Locate the cell with the specified text and output its [x, y] center coordinate. 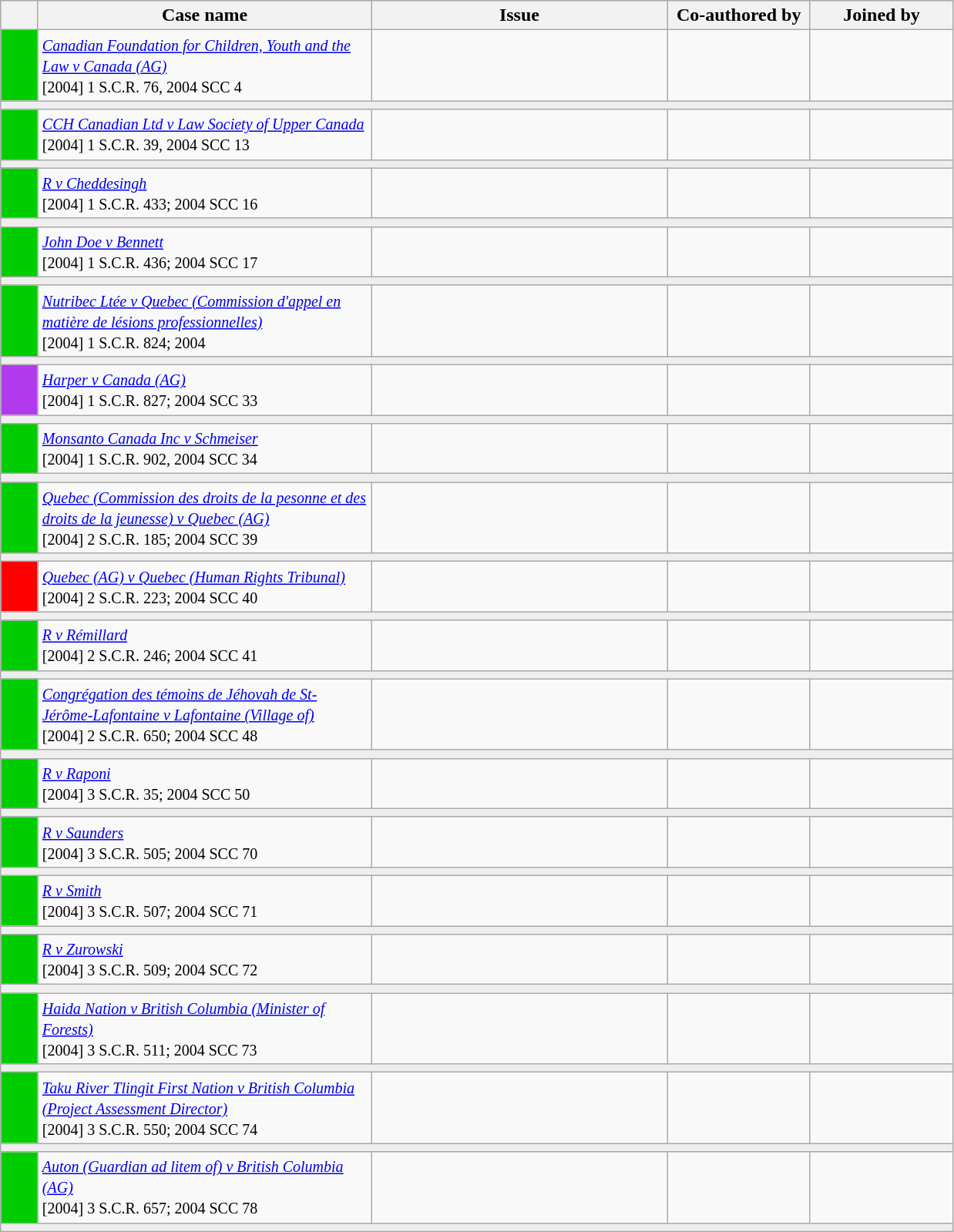
Case name [205, 15]
R v Cheddesingh [2004] 1 S.C.R. 433; 2004 SCC 16 [205, 193]
Co-authored by [738, 15]
Joined by [882, 15]
R v Raponi [2004] 3 S.C.R. 35; 2004 SCC 50 [205, 783]
R v Saunders [2004] 3 S.C.R. 505; 2004 SCC 70 [205, 841]
Nutribec Ltée v Quebec (Commission d'appel en matière de lésions professionnelles) [2004] 1 S.C.R. 824; 2004 [205, 321]
R v Zurowski [2004] 3 S.C.R. 509; 2004 SCC 72 [205, 960]
Quebec (Commission des droits de la pesonne et des droits de la jeunesse) v Quebec (AG) [2004] 2 S.C.R. 185; 2004 SCC 39 [205, 518]
Harper v Canada (AG) [2004] 1 S.C.R. 827; 2004 SCC 33 [205, 390]
Canadian Foundation for Children, Youth and the Law v Canada (AG) [2004] 1 S.C.R. 76, 2004 SCC 4 [205, 65]
R v Rémillard[2004] 2 S.C.R. 246; 2004 SCC 41 [205, 646]
R v Smith [2004] 3 S.C.R. 507; 2004 SCC 71 [205, 900]
Issue [519, 15]
Quebec (AG) v Quebec (Human Rights Tribunal) [2004] 2 S.C.R. 223; 2004 SCC 40 [205, 587]
Monsanto Canada Inc v Schmeiser [2004] 1 S.C.R. 902, 2004 SCC 34 [205, 448]
John Doe v Bennett [2004] 1 S.C.R. 436; 2004 SCC 17 [205, 251]
Haida Nation v British Columbia (Minister of Forests) [2004] 3 S.C.R. 511; 2004 SCC 73 [205, 1029]
Taku River Tlingit First Nation v British Columbia (Project Assessment Director) [2004] 3 S.C.R. 550; 2004 SCC 74 [205, 1108]
Auton (Guardian ad litem of) v British Columbia (AG) [2004] 3 S.C.R. 657; 2004 SCC 78 [205, 1187]
Congrégation des témoins de Jéhovah de St-Jérôme-Lafontaine v Lafontaine (Village of) [2004] 2 S.C.R. 650; 2004 SCC 48 [205, 714]
CCH Canadian Ltd v Law Society of Upper Canada [2004] 1 S.C.R. 39, 2004 SCC 13 [205, 134]
